Extract the (X, Y) coordinate from the center of the cell holding the provided text.  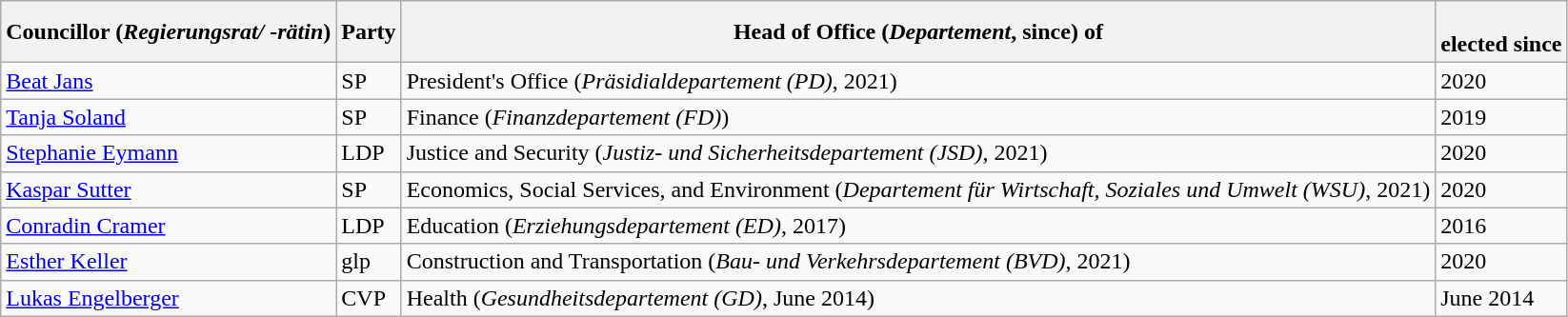
June 2014 (1501, 298)
Finance (Finanzdepartement (FD)) (918, 117)
Councillor (Regierungsrat/ -rätin) (169, 32)
Health (Gesundheitsdepartement (GD), June 2014) (918, 298)
Stephanie Eymann (169, 153)
glp (369, 262)
Conradin Cramer (169, 226)
Justice and Security (Justiz- und Sicherheitsdepartement (JSD), 2021) (918, 153)
Head of Office (Departement, since) of (918, 32)
Kaspar Sutter (169, 189)
Lukas Engelberger (169, 298)
Esther Keller (169, 262)
Tanja Soland (169, 117)
Construction and Transportation (Bau- und Verkehrsdepartement (BVD), 2021) (918, 262)
President's Office (Präsidialdepartement (PD), 2021) (918, 81)
elected since (1501, 32)
Beat Jans (169, 81)
Economics, Social Services, and Environment (Departement für Wirtschaft, Soziales und Umwelt (WSU), 2021) (918, 189)
2019 (1501, 117)
Party (369, 32)
CVP (369, 298)
Education (Erziehungsdepartement (ED), 2017) (918, 226)
2016 (1501, 226)
